From the cell containing the given text, extract its center point as (X, Y) coordinate. 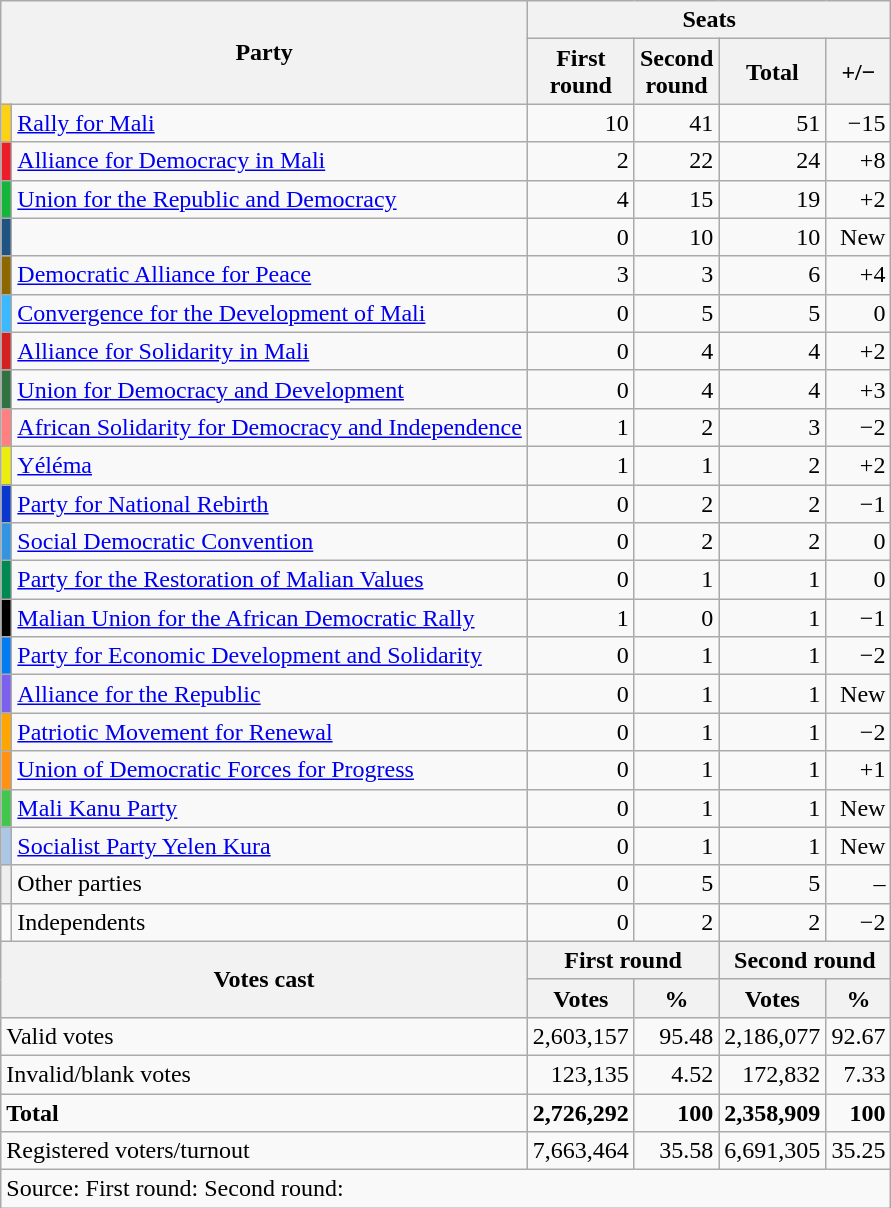
Party (264, 52)
Alliance for the Republic (270, 694)
2,358,909 (772, 1113)
Source: First round: Second round: (446, 1189)
African Solidarity for Democracy and Independence (270, 427)
4.52 (676, 1074)
Union for the Republic and Democracy (270, 199)
Secondround (676, 72)
172,832 (772, 1074)
+4 (858, 275)
−15 (858, 123)
– (858, 884)
+/− (858, 72)
Registered voters/turnout (264, 1151)
Yéléma (270, 465)
Rally for Mali (270, 123)
92.67 (858, 1036)
Other parties (270, 884)
Mali Kanu Party (270, 808)
Second round (805, 960)
35.58 (676, 1151)
+3 (858, 389)
+8 (858, 161)
41 (676, 123)
Union of Democratic Forces for Progress (270, 770)
Patriotic Movement for Renewal (270, 732)
123,135 (580, 1074)
Alliance for Solidarity in Mali (270, 351)
Invalid/blank votes (264, 1074)
+1 (858, 770)
6 (772, 275)
35.25 (858, 1151)
Socialist Party Yelen Kura (270, 846)
19 (772, 199)
Party for National Rebirth (270, 503)
Malian Union for the African Democratic Rally (270, 618)
Valid votes (264, 1036)
95.48 (676, 1036)
First round (622, 960)
15 (676, 199)
Alliance for Democracy in Mali (270, 161)
2,726,292 (580, 1113)
2,603,157 (580, 1036)
6,691,305 (772, 1151)
Votes cast (264, 979)
51 (772, 123)
Seats (709, 20)
22 (676, 161)
Party for Economic Development and Solidarity (270, 656)
Party for the Restoration of Malian Values (270, 580)
Union for Democracy and Development (270, 389)
Convergence for the Development of Mali (270, 313)
24 (772, 161)
Firstround (580, 72)
Social Democratic Convention (270, 542)
2,186,077 (772, 1036)
7,663,464 (580, 1151)
Democratic Alliance for Peace (270, 275)
7.33 (858, 1074)
Independents (270, 922)
